Return (X, Y) of the center of cell containing provided text 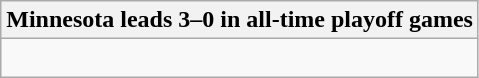
Minnesota leads 3–0 in all-time playoff games (240, 20)
